Scan for the cell matching the given text and deliver its (x, y) coordinate at center. 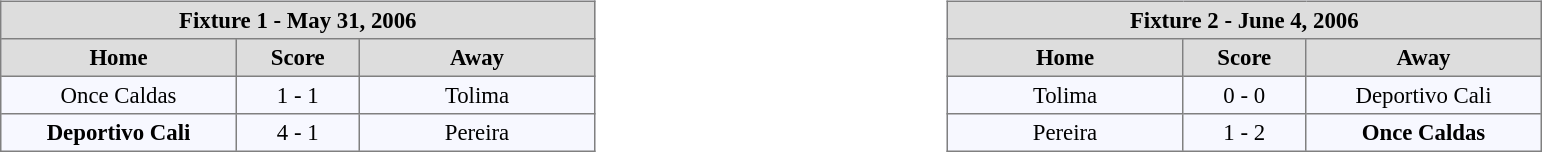
Fixture 1 - May 31, 2006 (298, 20)
4 - 1 (298, 133)
Fixture 2 - June 4, 2006 (1244, 20)
1 - 1 (298, 95)
0 - 0 (1244, 95)
1 - 2 (1244, 133)
